Scan for the cell matching the given text and deliver its (X, Y) coordinate at center. 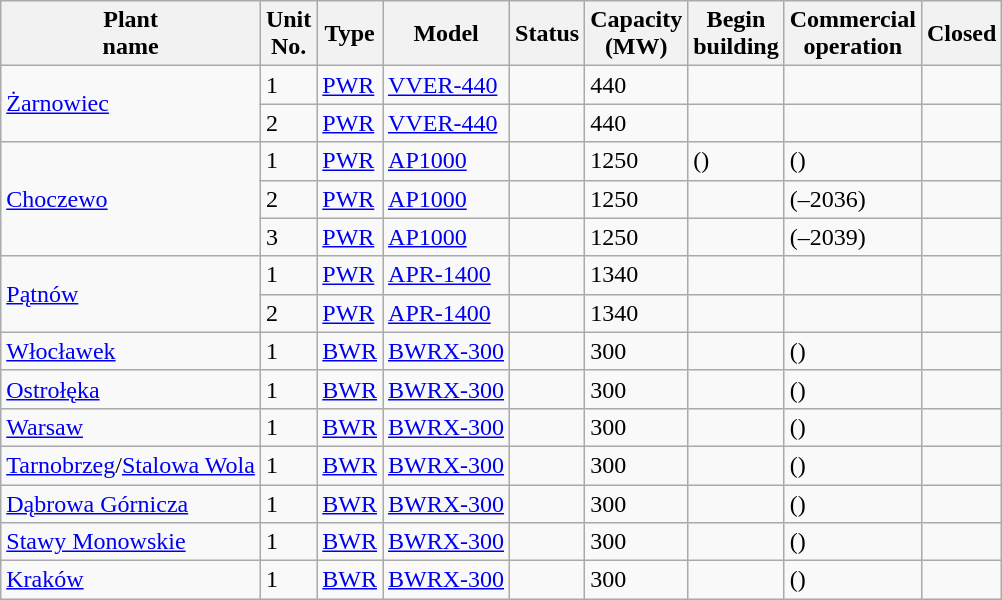
UnitNo. (288, 34)
Plantname (131, 34)
Capacity(MW) (636, 34)
Commercialoperation (852, 34)
Type (350, 34)
Żarnowiec (131, 104)
Stawy Monowskie (131, 542)
(–2036) (852, 199)
Status (548, 34)
Beginbuilding (736, 34)
Warsaw (131, 427)
Kraków (131, 580)
(–2039) (852, 237)
Włocławek (131, 351)
Model (446, 34)
Ostrołęka (131, 389)
Tarnobrzeg/Stalowa Wola (131, 465)
3 (288, 237)
Pątnów (131, 294)
Dąbrowa Górnicza (131, 503)
Closed (961, 34)
Choczewo (131, 199)
